Detect which cell encompasses the target text, then output its [x, y] center coordinate. 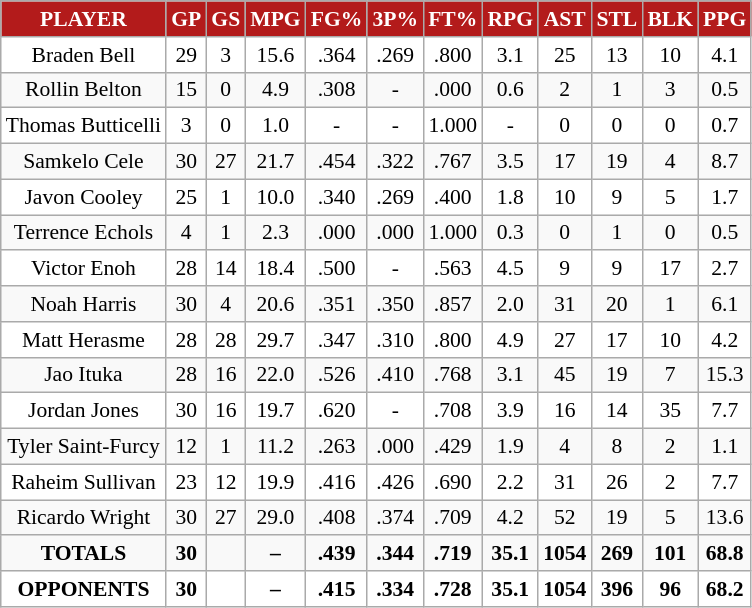
GS [226, 19]
.620 [337, 411]
26 [616, 482]
1.0 [275, 126]
35 [670, 411]
.767 [452, 162]
1.9 [510, 447]
.344 [395, 554]
101 [670, 554]
AST [564, 19]
3P% [395, 19]
.709 [452, 518]
13.6 [724, 518]
.728 [452, 589]
Samkelo Cele [84, 162]
20 [616, 304]
10.0 [275, 197]
2.0 [510, 304]
Tyler Saint-Furcy [84, 447]
Matt Herasme [84, 340]
19.7 [275, 411]
269 [616, 554]
13 [616, 55]
68.2 [724, 589]
19.9 [275, 482]
Noah Harris [84, 304]
FG% [337, 19]
.340 [337, 197]
.426 [395, 482]
7 [670, 375]
96 [670, 589]
3.9 [510, 411]
.415 [337, 589]
Jordan Jones [84, 411]
Braden Bell [84, 55]
3.5 [510, 162]
.416 [337, 482]
29.7 [275, 340]
1.1 [724, 447]
15 [186, 90]
.322 [395, 162]
OPPONENTS [84, 589]
RPG [510, 19]
29 [186, 55]
Jao Ituka [84, 375]
.454 [337, 162]
8 [616, 447]
.408 [337, 518]
2.2 [510, 482]
GP [186, 19]
.364 [337, 55]
6.1 [724, 304]
.719 [452, 554]
STL [616, 19]
18.4 [275, 269]
Terrence Echols [84, 233]
396 [616, 589]
4.1 [724, 55]
.410 [395, 375]
.439 [337, 554]
0.6 [510, 90]
MPG [275, 19]
TOTALS [84, 554]
2.7 [724, 269]
.310 [395, 340]
Ricardo Wright [84, 518]
PPG [724, 19]
Victor Enoh [84, 269]
.563 [452, 269]
FT% [452, 19]
2.3 [275, 233]
.374 [395, 518]
0.7 [724, 126]
.347 [337, 340]
Thomas Butticelli [84, 126]
.350 [395, 304]
.526 [337, 375]
45 [564, 375]
.708 [452, 411]
68.8 [724, 554]
1.8 [510, 197]
.857 [452, 304]
PLAYER [84, 19]
15.3 [724, 375]
.429 [452, 447]
11.2 [275, 447]
0.3 [510, 233]
.263 [337, 447]
15.6 [275, 55]
Rollin Belton [84, 90]
.334 [395, 589]
BLK [670, 19]
.351 [337, 304]
23 [186, 482]
20.6 [275, 304]
Javon Cooley [84, 197]
22.0 [275, 375]
21.7 [275, 162]
.400 [452, 197]
.690 [452, 482]
29.0 [275, 518]
1.7 [724, 197]
.308 [337, 90]
Raheim Sullivan [84, 482]
52 [564, 518]
.500 [337, 269]
8.7 [724, 162]
4.5 [510, 269]
.768 [452, 375]
